Provide the (x, y) coordinate of the cell's center where the given text is located.  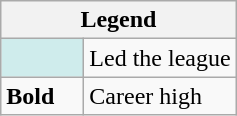
Bold (42, 96)
Led the league (160, 58)
Career high (160, 96)
Legend (118, 20)
